Detect which cell encompasses the target text, then output its (X, Y) center coordinate. 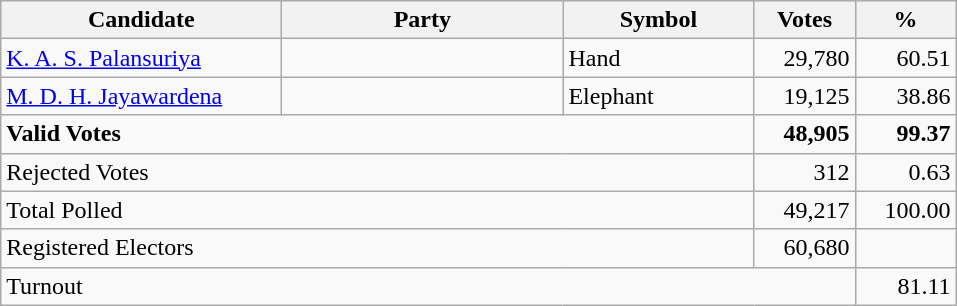
81.11 (906, 286)
M. D. H. Jayawardena (142, 96)
% (906, 20)
K. A. S. Palansuriya (142, 58)
Votes (804, 20)
29,780 (804, 58)
Party (422, 20)
49,217 (804, 210)
100.00 (906, 210)
60,680 (804, 248)
312 (804, 172)
48,905 (804, 134)
0.63 (906, 172)
Turnout (428, 286)
Symbol (658, 20)
19,125 (804, 96)
Valid Votes (378, 134)
Candidate (142, 20)
Registered Electors (378, 248)
Elephant (658, 96)
Rejected Votes (378, 172)
60.51 (906, 58)
99.37 (906, 134)
Hand (658, 58)
38.86 (906, 96)
Total Polled (378, 210)
